Search for the cell housing the specified text and yield its [x, y] center coordinate. 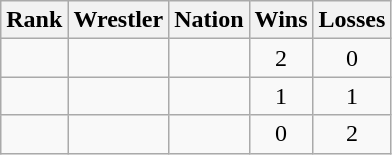
Wrestler [118, 20]
Rank [34, 20]
Nation [209, 20]
Losses [352, 20]
Wins [281, 20]
